Search for the cell housing the specified text and yield its [X, Y] center coordinate. 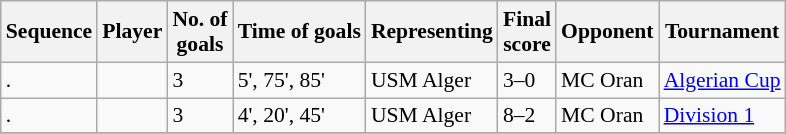
Player [132, 32]
Division 1 [722, 116]
Sequence [49, 32]
4', 20', 45' [300, 116]
Tournament [722, 32]
Representing [432, 32]
5', 75', 85' [300, 80]
8–2 [527, 116]
Finalscore [527, 32]
3–0 [527, 80]
Opponent [608, 32]
Algerian Cup [722, 80]
No. ofgoals [200, 32]
Time of goals [300, 32]
